Determine the [X, Y] coordinate at the center of the cell enclosing the given text.  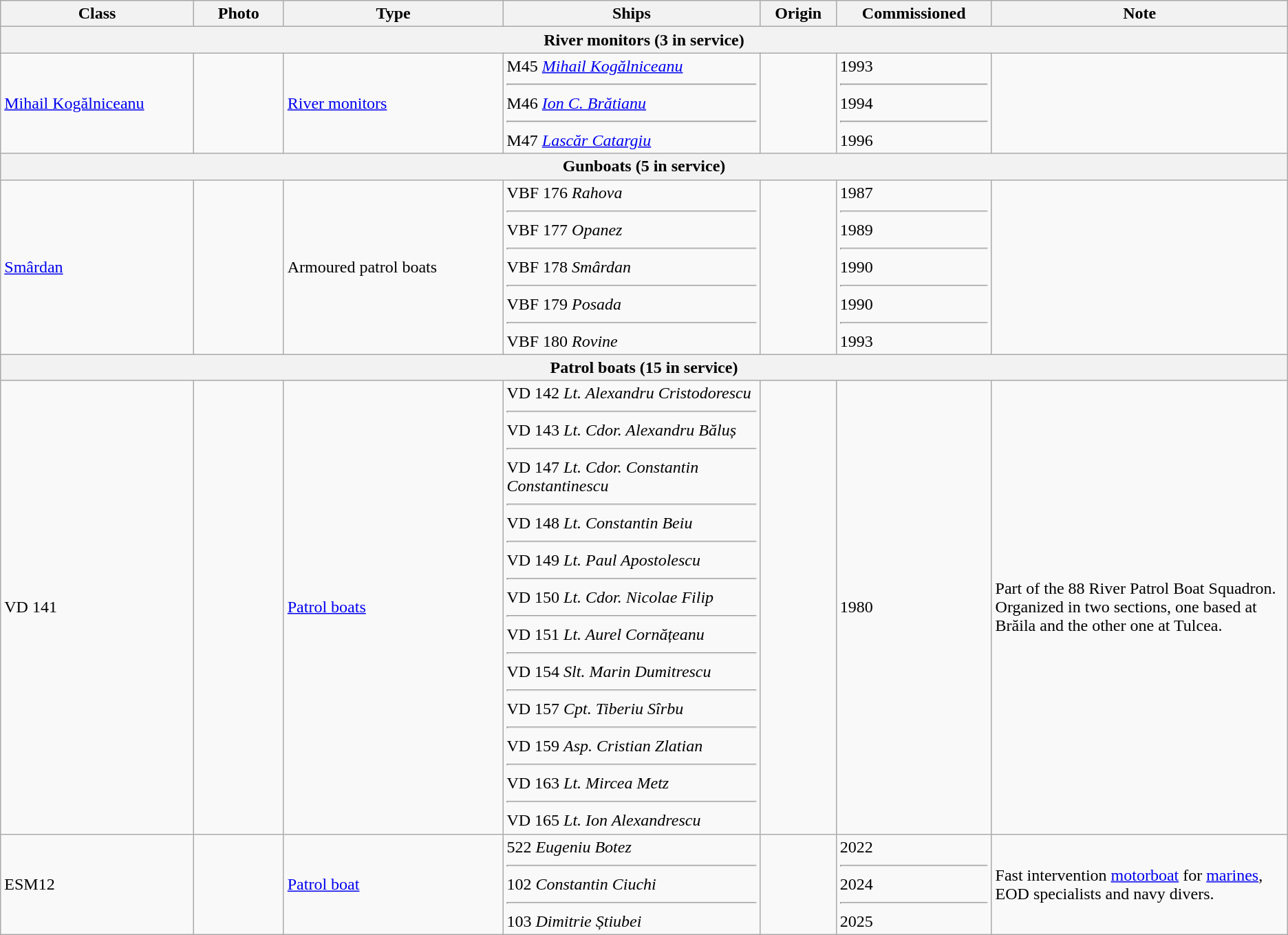
Commissioned [914, 14]
Patrol boats (15 in service) [644, 367]
River monitors [394, 103]
Fast intervention motorboat for marines, EOD specialists and navy divers. [1139, 884]
1980 [914, 607]
Patrol boat [394, 884]
Photo [238, 14]
Class [98, 14]
River monitors (3 in service) [644, 40]
Part of the 88 River Patrol Boat Squadron. Organized in two sections, one based at Brăila and the other one at Tulcea. [1139, 607]
Patrol boats [394, 607]
Armoured patrol boats [394, 267]
Smârdan [98, 267]
522 Eugeniu Botez 102 Constantin Ciuchi 103 Dimitrie Știubei [632, 884]
Note [1139, 14]
1987 1989 1990 1990 1993 [914, 267]
Ships [632, 14]
Mihail Kogălniceanu [98, 103]
2022 2024 2025 [914, 884]
VBF 176 Rahova VBF 177 Opanez VBF 178 Smârdan VBF 179 Posada VBF 180 Rovine [632, 267]
M45 Mihail Kogălniceanu M46 Ion C. Brătianu M47 Lascăr Catargiu [632, 103]
Type [394, 14]
VD 141 [98, 607]
ESM12 [98, 884]
Origin [798, 14]
1993 1994 1996 [914, 103]
Gunboats (5 in service) [644, 166]
